Output the (X, Y) coordinate of the center of the cell containing the given text.  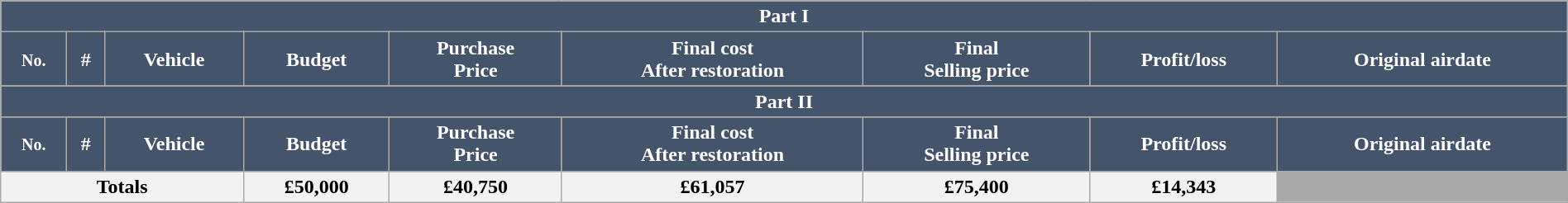
Totals (122, 186)
Part I (784, 17)
£40,750 (476, 186)
£50,000 (317, 186)
£75,400 (977, 186)
Part II (784, 101)
£14,343 (1184, 186)
£61,057 (713, 186)
